Find where the given text appears and provide that cell's center as [X, Y] coordinate. 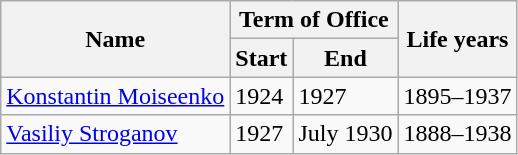
Vasiliy Stroganov [116, 134]
1895–1937 [458, 96]
End [346, 58]
Term of Office [314, 20]
Name [116, 39]
1888–1938 [458, 134]
1924 [262, 96]
Konstantin Moiseenko [116, 96]
Start [262, 58]
July 1930 [346, 134]
Life years [458, 39]
